Search for the cell housing the specified text and yield its [X, Y] center coordinate. 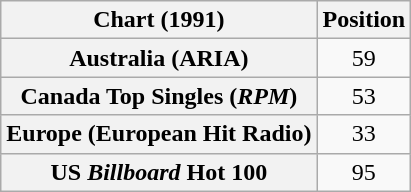
33 [364, 134]
Position [364, 20]
Australia (ARIA) [159, 58]
Europe (European Hit Radio) [159, 134]
Chart (1991) [159, 20]
95 [364, 172]
59 [364, 58]
Canada Top Singles (RPM) [159, 96]
53 [364, 96]
US Billboard Hot 100 [159, 172]
